For the text-containing cell, return its midpoint in (x, y) coordinate format. 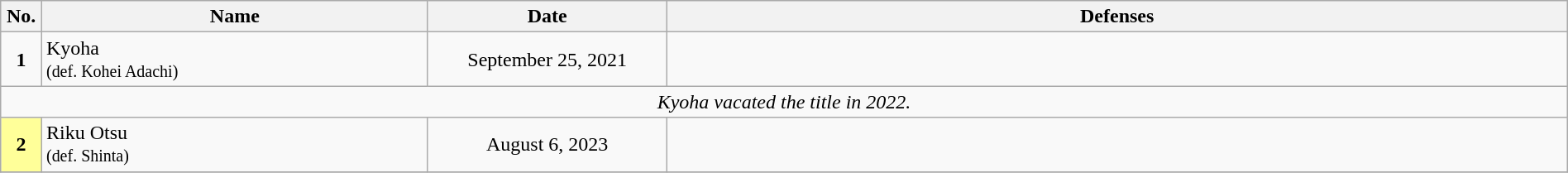
Defenses (1116, 17)
Date (547, 17)
September 25, 2021 (547, 60)
No. (22, 17)
2 (22, 144)
Kyoha vacated the title in 2022. (784, 102)
August 6, 2023 (547, 144)
Name (235, 17)
Kyoha (def. Kohei Adachi) (235, 60)
1 (22, 60)
Riku Otsu (def. Shinta) (235, 144)
